Return [X, Y] of the center of cell containing provided text 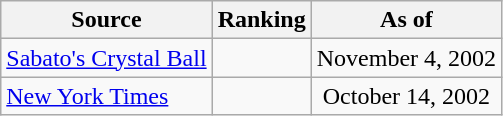
Source [106, 20]
Sabato's Crystal Ball [106, 58]
As of [406, 20]
October 14, 2002 [406, 96]
November 4, 2002 [406, 58]
New York Times [106, 96]
Ranking [262, 20]
